Pinpoint the cell where the given text exists, returning its (X, Y) midpoint coordinate. 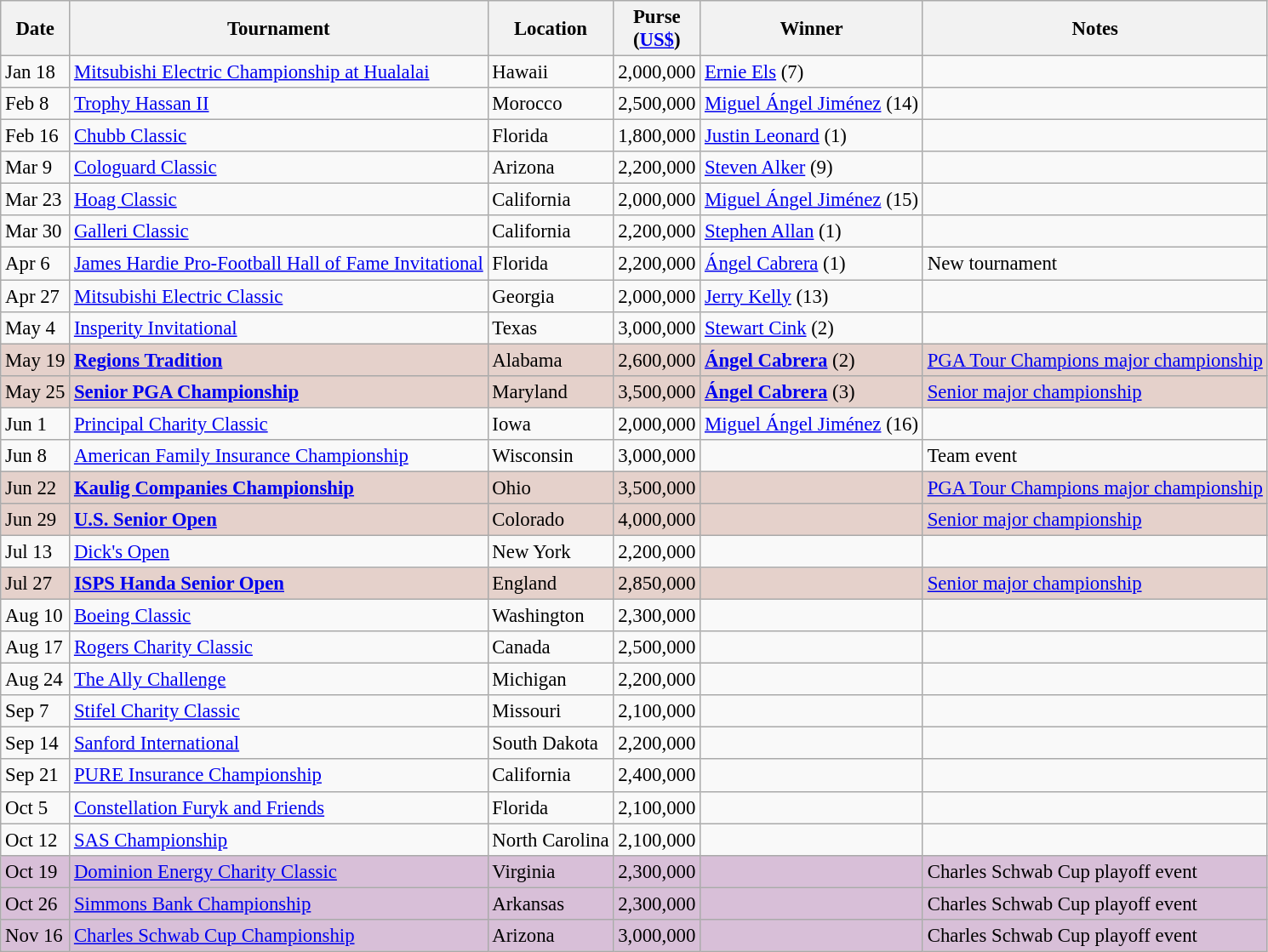
Mar 9 (36, 168)
North Carolina (551, 840)
Constellation Furyk and Friends (279, 807)
2,400,000 (657, 776)
Maryland (551, 391)
Colorado (551, 520)
Texas (551, 328)
Rogers Charity Classic (279, 647)
Apr 27 (36, 296)
Canada (551, 647)
Aug 24 (36, 680)
Arkansas (551, 904)
1,800,000 (657, 136)
Ángel Cabrera (1) (812, 264)
4,000,000 (657, 520)
Sep 14 (36, 744)
Jerry Kelly (13) (812, 296)
Iowa (551, 424)
Winner (812, 29)
Apr 6 (36, 264)
Michigan (551, 680)
2,600,000 (657, 360)
Oct 5 (36, 807)
Feb 8 (36, 104)
Team event (1094, 456)
Wisconsin (551, 456)
Miguel Ángel Jiménez (16) (812, 424)
Principal Charity Classic (279, 424)
Charles Schwab Cup Championship (279, 936)
Ernie Els (7) (812, 72)
Location (551, 29)
New tournament (1094, 264)
Cologuard Classic (279, 168)
Dominion Energy Charity Classic (279, 871)
South Dakota (551, 744)
Tournament (279, 29)
Galleri Classic (279, 232)
Alabama (551, 360)
Georgia (551, 296)
The Ally Challenge (279, 680)
PURE Insurance Championship (279, 776)
May 19 (36, 360)
Purse(US$) (657, 29)
Jun 29 (36, 520)
Jan 18 (36, 72)
Justin Leonard (1) (812, 136)
Mar 30 (36, 232)
Nov 16 (36, 936)
Regions Tradition (279, 360)
Mar 23 (36, 200)
Hoag Classic (279, 200)
Aug 10 (36, 616)
Feb 16 (36, 136)
Ohio (551, 487)
Miguel Ángel Jiménez (14) (812, 104)
Mitsubishi Electric Championship at Hualalai (279, 72)
Steven Alker (9) (812, 168)
Oct 12 (36, 840)
Insperity Invitational (279, 328)
Notes (1094, 29)
May 4 (36, 328)
Boeing Classic (279, 616)
Chubb Classic (279, 136)
Stifel Charity Classic (279, 711)
Sep 7 (36, 711)
Ángel Cabrera (3) (812, 391)
Washington (551, 616)
New York (551, 551)
SAS Championship (279, 840)
U.S. Senior Open (279, 520)
Aug 17 (36, 647)
Morocco (551, 104)
Oct 19 (36, 871)
Date (36, 29)
Senior PGA Championship (279, 391)
Hawaii (551, 72)
May 25 (36, 391)
Trophy Hassan II (279, 104)
ISPS Handa Senior Open (279, 584)
Sanford International (279, 744)
Stephen Allan (1) (812, 232)
Simmons Bank Championship (279, 904)
2,850,000 (657, 584)
Missouri (551, 711)
Oct 26 (36, 904)
James Hardie Pro-Football Hall of Fame Invitational (279, 264)
Jul 27 (36, 584)
Jun 22 (36, 487)
Stewart Cink (2) (812, 328)
Sep 21 (36, 776)
Jun 8 (36, 456)
Virginia (551, 871)
Mitsubishi Electric Classic (279, 296)
Ángel Cabrera (2) (812, 360)
Kaulig Companies Championship (279, 487)
England (551, 584)
Jun 1 (36, 424)
American Family Insurance Championship (279, 456)
Dick's Open (279, 551)
Jul 13 (36, 551)
Miguel Ángel Jiménez (15) (812, 200)
